Output the (X, Y) coordinate of the center of the cell containing the given text.  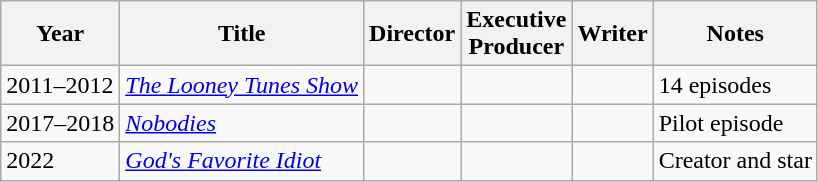
Title (242, 34)
ExecutiveProducer (516, 34)
14 episodes (735, 85)
2022 (60, 161)
Year (60, 34)
Director (412, 34)
Pilot episode (735, 123)
Writer (612, 34)
2011–2012 (60, 85)
Creator and star (735, 161)
The Looney Tunes Show (242, 85)
God's Favorite Idiot (242, 161)
Nobodies (242, 123)
Notes (735, 34)
2017–2018 (60, 123)
